Return (x, y) of the center of cell containing provided text 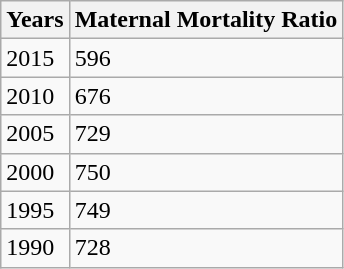
596 (206, 58)
2015 (35, 58)
750 (206, 172)
728 (206, 248)
1995 (35, 210)
749 (206, 210)
1990 (35, 248)
2005 (35, 134)
2000 (35, 172)
676 (206, 96)
2010 (35, 96)
Years (35, 20)
Maternal Mortality Ratio (206, 20)
729 (206, 134)
